Determine the (X, Y) coordinate at the center of the cell enclosing the given text.  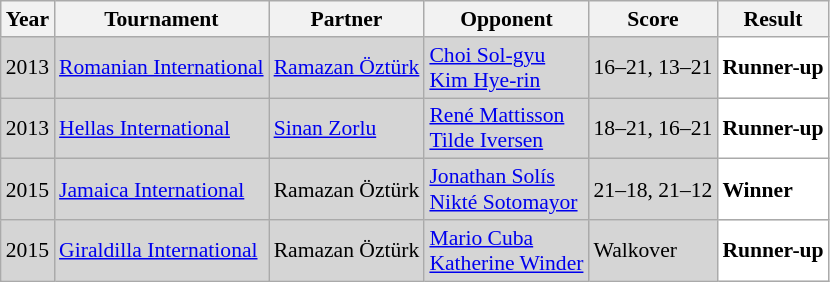
Jonathan Solís Nikté Sotomayor (506, 190)
Winner (772, 190)
Giraldilla International (162, 250)
Score (652, 19)
Result (772, 19)
Mario Cuba Katherine Winder (506, 250)
René Mattisson Tilde Iversen (506, 128)
16–21, 13–21 (652, 68)
Jamaica International (162, 190)
Romanian International (162, 68)
Sinan Zorlu (347, 128)
Choi Sol-gyu Kim Hye-rin (506, 68)
Walkover (652, 250)
Tournament (162, 19)
Year (28, 19)
Hellas International (162, 128)
18–21, 16–21 (652, 128)
Partner (347, 19)
21–18, 21–12 (652, 190)
Opponent (506, 19)
